Return [X, Y] of the center of cell containing provided text 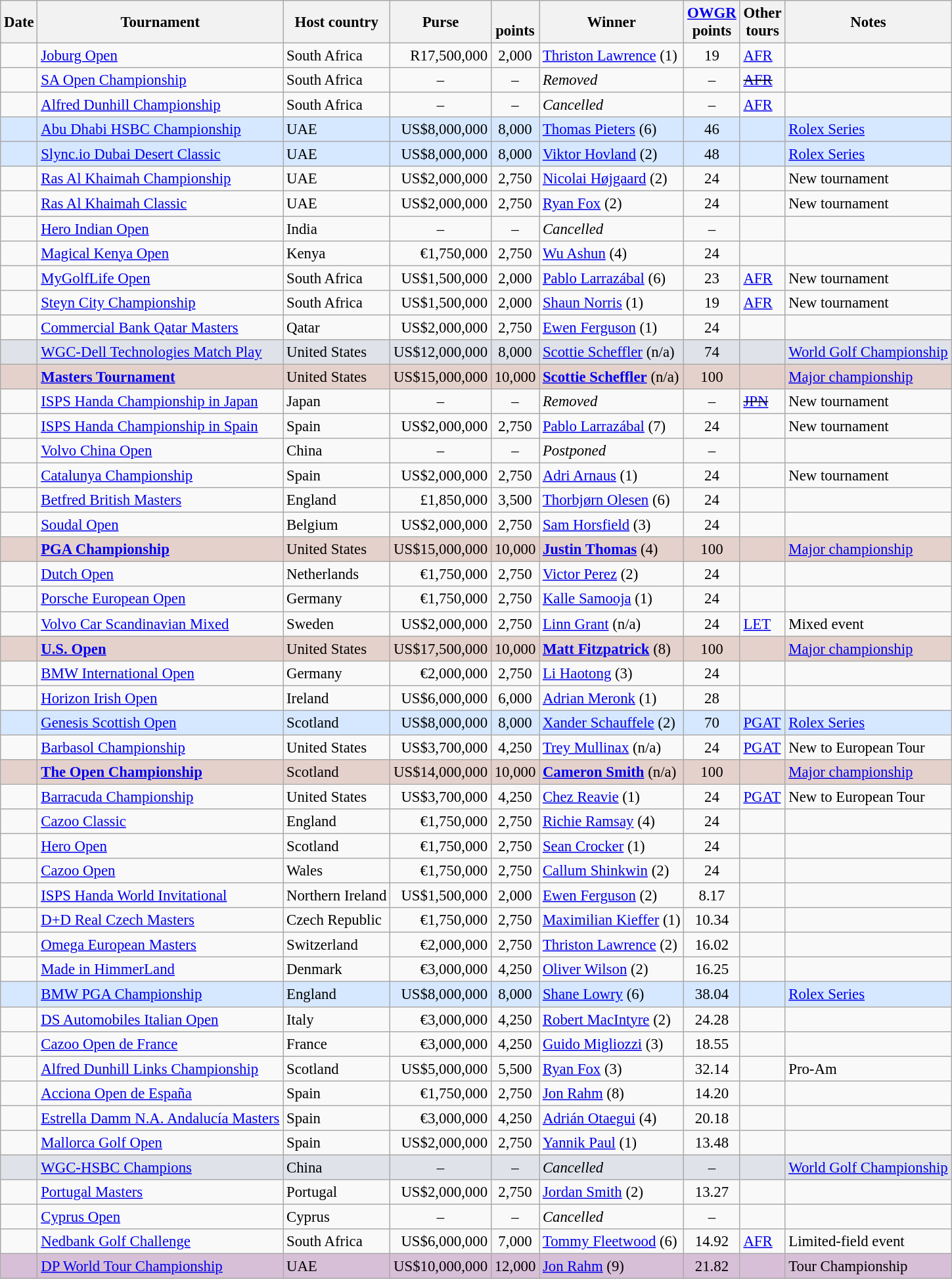
Kalle Samooja (1) [612, 599]
Ewen Ferguson (1) [612, 327]
Northern Ireland [336, 896]
13.48 [712, 1143]
20.18 [712, 1118]
Ryan Fox (3) [612, 1069]
Commercial Bank Qatar Masters [160, 327]
Adrian Meronk (1) [612, 698]
5,500 [515, 1069]
Porsche European Open [160, 599]
16.02 [712, 945]
Catalunya Championship [160, 476]
Nicolai Højgaard (2) [612, 179]
Japan [336, 402]
Barracuda Championship [160, 797]
Ras Al Khaimah Classic [160, 204]
8.17 [712, 896]
Nedbank Golf Challenge [160, 1242]
Chez Reavie (1) [612, 797]
US$17,500,000 [441, 649]
BMW International Open [160, 673]
Oliver Wilson (2) [612, 969]
Made in HimmerLand [160, 969]
Steyn City Championship [160, 302]
MyGolfLife Open [160, 278]
Ireland [336, 698]
Jon Rahm (9) [612, 1267]
Omega European Masters [160, 945]
Wu Ashun (4) [612, 253]
Hero Open [160, 847]
7,000 [515, 1242]
LET [762, 624]
ISPS Handa Championship in Japan [160, 402]
India [336, 229]
Victor Perez (2) [612, 574]
Volvo Car Scandinavian Mixed [160, 624]
Joburg Open [160, 56]
Abu Dhabi HSBC Championship [160, 129]
WGC-HSBC Champions [160, 1167]
Sean Crocker (1) [612, 847]
The Open Championship [160, 772]
OWGRpoints [712, 22]
Pro-Am [869, 1069]
Mallorca Golf Open [160, 1143]
32.14 [712, 1069]
46 [712, 129]
Justin Thomas (4) [612, 549]
Ras Al Khaimah Championship [160, 179]
Alfred Dunhill Championship [160, 105]
Jordan Smith (2) [612, 1192]
JPN [762, 402]
Purse [441, 22]
12,000 [515, 1267]
Yannik Paul (1) [612, 1143]
£1,850,000 [441, 500]
PGA Championship [160, 549]
Betfred British Masters [160, 500]
28 [712, 698]
Thriston Lawrence (2) [612, 945]
Ryan Fox (2) [612, 204]
14.92 [712, 1242]
Italy [336, 1019]
21.82 [712, 1267]
WGC-Dell Technologies Match Play [160, 352]
6,000 [515, 698]
BMW PGA Championship [160, 994]
Thriston Lawrence (1) [612, 56]
US$12,000,000 [441, 352]
Viktor Hovland (2) [612, 154]
Belgium [336, 525]
Sweden [336, 624]
Alfred Dunhill Links Championship [160, 1069]
Postponed [612, 451]
Callum Shinkwin (2) [612, 871]
23 [712, 278]
48 [712, 154]
US$5,000,000 [441, 1069]
Qatar [336, 327]
Li Haotong (3) [612, 673]
Limited-field event [869, 1242]
Pablo Larrazábal (6) [612, 278]
Horizon Irish Open [160, 698]
3,500 [515, 500]
US$14,000,000 [441, 772]
Slync.io Dubai Desert Classic [160, 154]
Wales [336, 871]
Mixed event [869, 624]
Cazoo Classic [160, 822]
Maximilian Kieffer (1) [612, 920]
Netherlands [336, 574]
Cameron Smith (n/a) [612, 772]
38.04 [712, 994]
Masters Tournament [160, 377]
70 [712, 723]
Richie Ramsay (4) [612, 822]
Barbasol Championship [160, 747]
Hero Indian Open [160, 229]
Jon Rahm (8) [612, 1093]
Date [19, 22]
Ewen Ferguson (2) [612, 896]
Tour Championship [869, 1267]
Dutch Open [160, 574]
Cazoo Open [160, 871]
DP World Tour Championship [160, 1267]
16.25 [712, 969]
Shane Lowry (6) [612, 994]
Tournament [160, 22]
Adri Arnaus (1) [612, 476]
Volvo China Open [160, 451]
Portugal [336, 1192]
Kenya [336, 253]
Thomas Pieters (6) [612, 129]
Denmark [336, 969]
ISPS Handa Championship in Spain [160, 426]
Tommy Fleetwood (6) [612, 1242]
France [336, 1044]
Host country [336, 22]
Genesis Scottish Open [160, 723]
10.34 [712, 920]
24.28 [712, 1019]
Notes [869, 22]
Pablo Larrazábal (7) [612, 426]
Czech Republic [336, 920]
Robert MacIntyre (2) [612, 1019]
Thorbjørn Olesen (6) [612, 500]
Acciona Open de España [160, 1093]
Guido Migliozzi (3) [612, 1044]
Xander Schauffele (2) [612, 723]
Winner [612, 22]
13.27 [712, 1192]
Soudal Open [160, 525]
ISPS Handa World Invitational [160, 896]
74 [712, 352]
SA Open Championship [160, 80]
14.20 [712, 1093]
Matt Fitzpatrick (8) [612, 649]
Othertours [762, 22]
Estrella Damm N.A. Andalucía Masters [160, 1118]
DS Automobiles Italian Open [160, 1019]
D+D Real Czech Masters [160, 920]
Shaun Norris (1) [612, 302]
Cyprus Open [160, 1217]
Trey Mullinax (n/a) [612, 747]
Cazoo Open de France [160, 1044]
R17,500,000 [441, 56]
Adrián Otaegui (4) [612, 1118]
18.55 [712, 1044]
Magical Kenya Open [160, 253]
Sam Horsfield (3) [612, 525]
Portugal Masters [160, 1192]
Cyprus [336, 1217]
US$10,000,000 [441, 1267]
points [515, 22]
Linn Grant (n/a) [612, 624]
U.S. Open [160, 649]
Switzerland [336, 945]
